Detect which cell encompasses the target text, then output its (x, y) center coordinate. 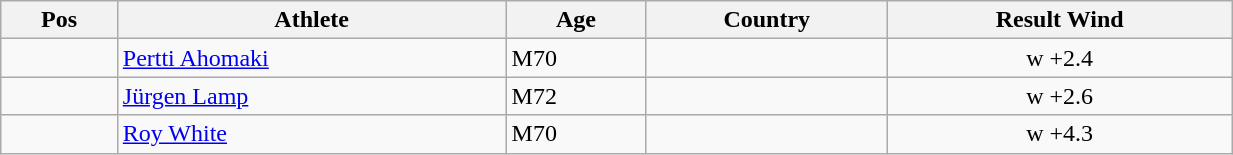
Pertti Ahomaki (312, 58)
Roy White (312, 134)
w +4.3 (1060, 134)
Age (576, 20)
w +2.6 (1060, 96)
M72 (576, 96)
Result Wind (1060, 20)
Country (767, 20)
Pos (60, 20)
Athlete (312, 20)
Jürgen Lamp (312, 96)
w +2.4 (1060, 58)
